Output the [x, y] coordinate of the center of the cell containing the given text.  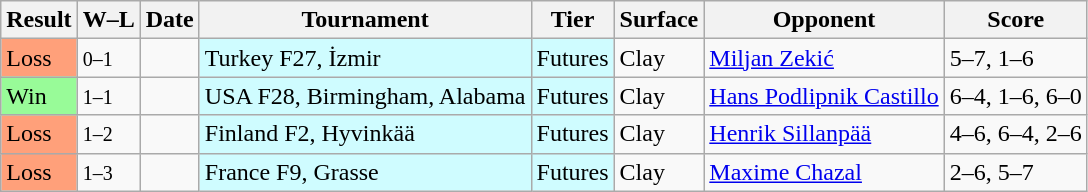
Hans Podlipnik Castillo [824, 96]
Win [39, 96]
Finland F2, Hyvinkää [365, 134]
Opponent [824, 20]
Tournament [365, 20]
USA F28, Birmingham, Alabama [365, 96]
6–4, 1–6, 6–0 [1016, 96]
Tier [572, 20]
4–6, 6–4, 2–6 [1016, 134]
Henrik Sillanpää [824, 134]
1–1 [108, 96]
1–3 [108, 172]
W–L [108, 20]
Miljan Zekić [824, 58]
Score [1016, 20]
2–6, 5–7 [1016, 172]
5–7, 1–6 [1016, 58]
Result [39, 20]
0–1 [108, 58]
France F9, Grasse [365, 172]
1–2 [108, 134]
Surface [659, 20]
Date [170, 20]
Maxime Chazal [824, 172]
Turkey F27, İzmir [365, 58]
